Identify which cell holds the provided text, then report its [X, Y] central coordinate. 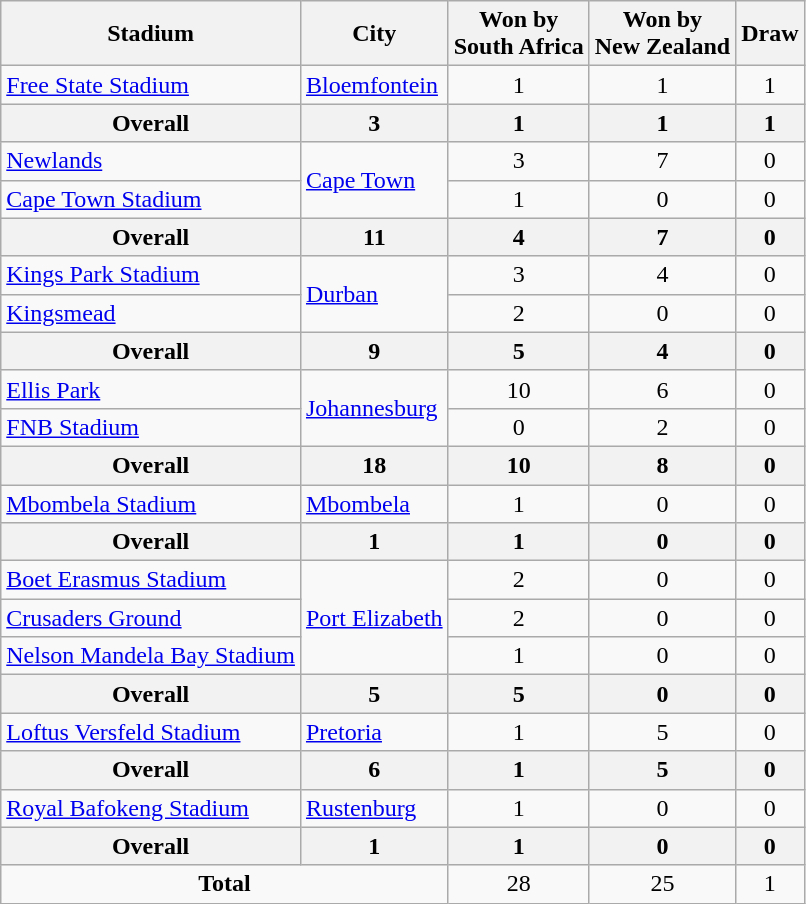
Crusaders Ground [151, 618]
Port Elizabeth [374, 618]
Boet Erasmus Stadium [151, 580]
Won byNew Zealand [662, 34]
Newlands [151, 161]
Free State Stadium [151, 85]
Johannesburg [374, 408]
25 [662, 884]
Kings Park Stadium [151, 275]
City [374, 34]
Cape Town [374, 180]
Mbombela Stadium [151, 503]
Pretoria [374, 732]
Ellis Park [151, 389]
18 [374, 465]
28 [518, 884]
Rustenburg [374, 808]
8 [662, 465]
Kingsmead [151, 313]
Draw [770, 34]
Loftus Versfeld Stadium [151, 732]
FNB Stadium [151, 427]
Total [224, 884]
11 [374, 237]
Nelson Mandela Bay Stadium [151, 656]
Bloemfontein [374, 85]
Durban [374, 294]
Won bySouth Africa [518, 34]
9 [374, 351]
Mbombela [374, 503]
Stadium [151, 34]
Cape Town Stadium [151, 199]
Royal Bafokeng Stadium [151, 808]
